Search for the cell housing the specified text and yield its [X, Y] center coordinate. 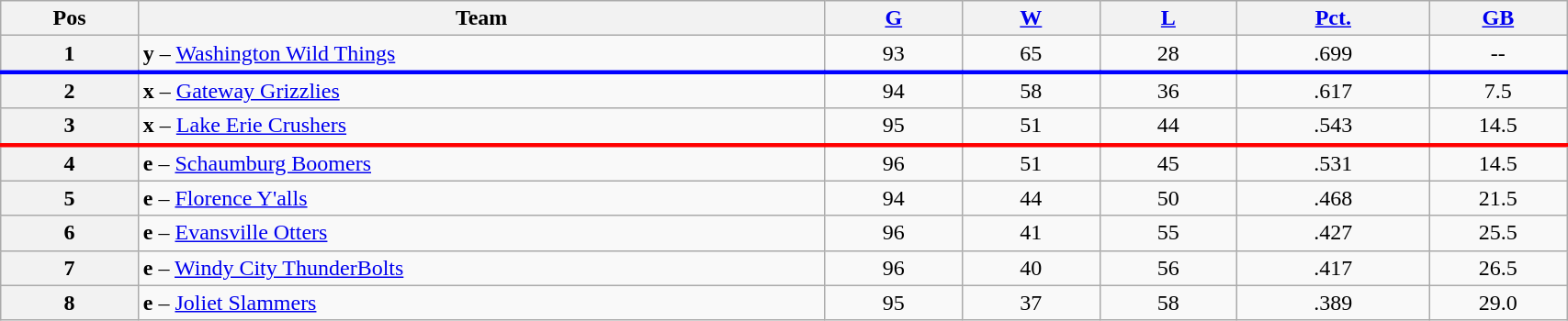
55 [1168, 233]
.417 [1334, 268]
40 [1032, 268]
26.5 [1498, 268]
41 [1032, 233]
x – Gateway Grizzlies [481, 90]
8 [70, 303]
G [894, 18]
W [1032, 18]
2 [70, 90]
Pct. [1334, 18]
.468 [1334, 198]
37 [1032, 303]
21.5 [1498, 198]
GB [1498, 18]
4 [70, 163]
7.5 [1498, 90]
e – Schaumburg Boomers [481, 163]
.543 [1334, 127]
.699 [1334, 54]
y – Washington Wild Things [481, 54]
25.5 [1498, 233]
L [1168, 18]
e – Evansville Otters [481, 233]
Pos [70, 18]
45 [1168, 163]
36 [1168, 90]
56 [1168, 268]
93 [894, 54]
e – Joliet Slammers [481, 303]
7 [70, 268]
50 [1168, 198]
x – Lake Erie Crushers [481, 127]
Team [481, 18]
1 [70, 54]
.531 [1334, 163]
e – Florence Y'alls [481, 198]
.389 [1334, 303]
3 [70, 127]
6 [70, 233]
5 [70, 198]
28 [1168, 54]
65 [1032, 54]
.617 [1334, 90]
29.0 [1498, 303]
e – Windy City ThunderBolts [481, 268]
-- [1498, 54]
.427 [1334, 233]
